Search for the cell housing the specified text and yield its (x, y) center coordinate. 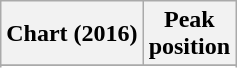
Peakposition (189, 34)
Chart (2016) (72, 34)
